Pinpoint the cell where the given text exists, returning its (x, y) midpoint coordinate. 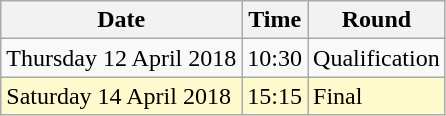
Date (122, 20)
Final (377, 96)
Thursday 12 April 2018 (122, 58)
Qualification (377, 58)
Saturday 14 April 2018 (122, 96)
10:30 (275, 58)
Round (377, 20)
Time (275, 20)
15:15 (275, 96)
